For the text-containing cell, return its midpoint in [X, Y] coordinate format. 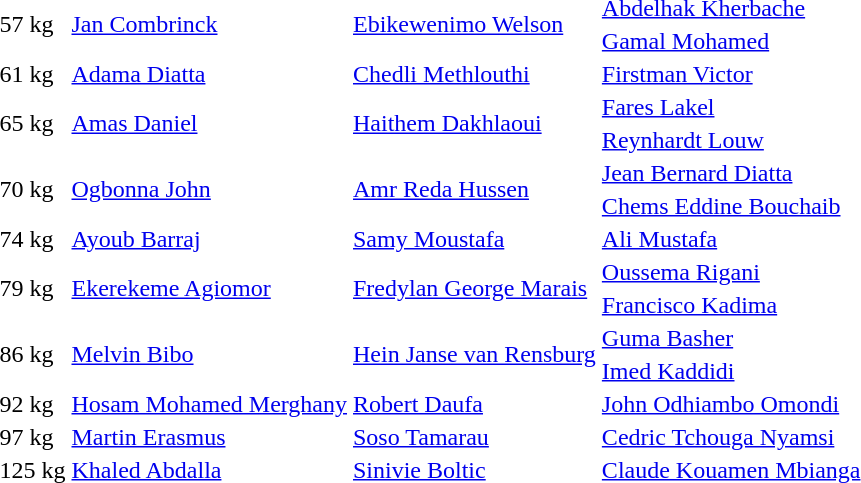
Robert Daufa [475, 404]
Hosam Mohamed Merghany [210, 404]
Melvin Bibo [210, 354]
Martin Erasmus [210, 437]
Samy Moustafa [475, 239]
Fredylan George Marais [475, 288]
Adama Diatta [210, 74]
Amr Reda Hussen [475, 190]
Chedli Methlouthi [475, 74]
Haithem Dakhlaoui [475, 124]
Ayoub Barraj [210, 239]
Ogbonna John [210, 190]
Amas Daniel [210, 124]
Ekerekeme Agiomor [210, 288]
Hein Janse van Rensburg [475, 354]
Soso Tamarau [475, 437]
